From the cell containing the given text, extract its center point as [x, y] coordinate. 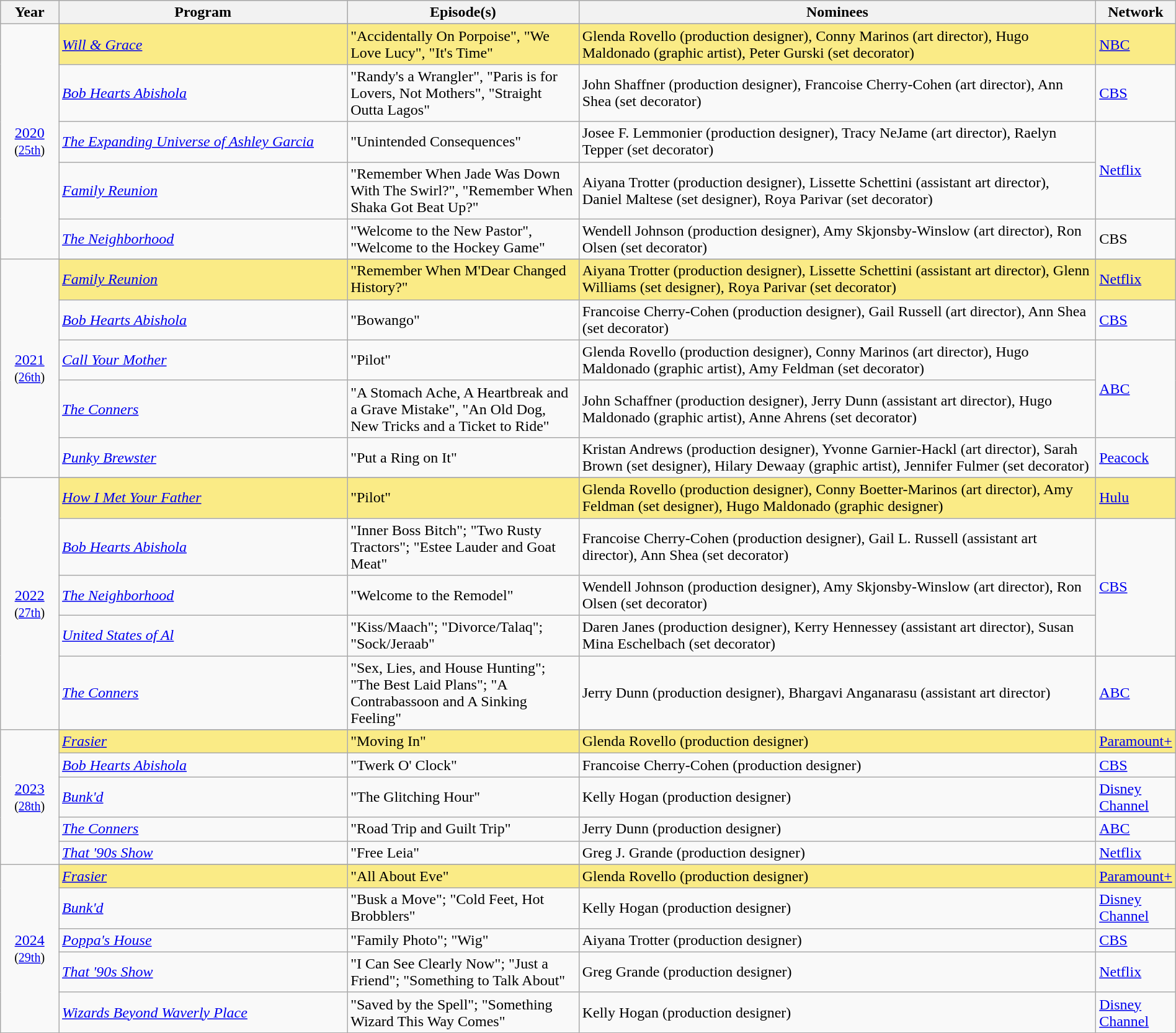
"Sex, Lies, and House Hunting"; "The Best Laid Plans"; "A Contrabassoon and A Sinking Feeling" [463, 693]
"I Can See Clearly Now"; "Just a Friend"; "Something to Talk About" [463, 972]
"Kiss/Maach"; "Divorce/Talaq"; "Sock/Jeraab" [463, 636]
"Bowango" [463, 320]
"Free Leia" [463, 853]
"Put a Ring on It" [463, 458]
John Schaffner (production designer), Jerry Dunn (assistant art director), Hugo Maldonado (graphic artist), Anne Ahrens (set decorator) [837, 409]
"Accidentally On Porpoise", "We Love Lucy", "It's Time" [463, 45]
Aiyana Trotter (production designer) [837, 940]
2022(27th) [30, 603]
Greg J. Grande (production designer) [837, 853]
Program [203, 12]
Glenda Rovello (production designer), Conny Boetter-Marinos (art director), Amy Feldman (set designer), Hugo Maldonado (graphic designer) [837, 497]
Greg Grande (production designer) [837, 972]
Nominees [837, 12]
Call Your Mother [203, 360]
Francoise Cherry-Cohen (production designer), Gail L. Russell (assistant art director), Ann Shea (set decorator) [837, 547]
John Shaffner (production designer), Francoise Cherry-Cohen (art director), Ann Shea (set decorator) [837, 93]
Episode(s) [463, 12]
"Remember When Jade Was Down With The Swirl?", "Remember When Shaka Got Beat Up?" [463, 190]
Jerry Dunn (production designer), Bhargavi Anganarasu (assistant art director) [837, 693]
"Moving In" [463, 742]
Francoise Cherry-Cohen (production designer) [837, 765]
Will & Grace [203, 45]
"All About Eve" [463, 876]
Aiyana Trotter (production designer), Lissette Schettini (assistant art director), Glenn Williams (set designer), Roya Parivar (set decorator) [837, 279]
Year [30, 12]
Hulu [1136, 497]
"Busk a Move"; "Cold Feet, Hot Brobblers" [463, 908]
Poppa's House [203, 940]
Glenda Rovello (production designer), Conny Marinos (art director), Hugo Maldonado (graphic artist), Peter Gurski (set decorator) [837, 45]
"Road Trip and Guilt Trip" [463, 829]
Network [1136, 12]
"Inner Boss Bitch"; "Two Rusty Tractors"; "Estee Lauder and Goat Meat" [463, 547]
Punky Brewster [203, 458]
"Twerk O' Clock" [463, 765]
Jerry Dunn (production designer) [837, 829]
"Welcome to the Remodel" [463, 595]
Peacock [1136, 458]
2021(26th) [30, 368]
2020(25th) [30, 141]
Aiyana Trotter (production designer), Lissette Schettini (assistant art director), Daniel Maltese (set designer), Roya Parivar (set decorator) [837, 190]
"Saved by the Spell"; "Something Wizard This Way Comes" [463, 1012]
2023(28th) [30, 797]
Josee F. Lemmonier (production designer), Tracy NeJame (art director), Raelyn Tepper (set decorator) [837, 141]
Wizards Beyond Waverly Place [203, 1012]
Daren Janes (production designer), Kerry Hennessey (assistant art director), Susan Mina Eschelbach (set decorator) [837, 636]
"Unintended Consequences" [463, 141]
"Family Photo"; "Wig" [463, 940]
"Randy's a Wrangler", "Paris is for Lovers, Not Mothers", "Straight Outta Lagos" [463, 93]
The Expanding Universe of Ashley Garcia [203, 141]
United States of Al [203, 636]
NBC [1136, 45]
"A Stomach Ache, A Heartbreak and a Grave Mistake", "An Old Dog, New Tricks and a Ticket to Ride" [463, 409]
Francoise Cherry-Cohen (production designer), Gail Russell (art director), Ann Shea (set decorator) [837, 320]
"The Glitching Hour" [463, 797]
2024(29th) [30, 949]
"Welcome to the New Pastor", "Welcome to the Hockey Game" [463, 239]
Glenda Rovello (production designer), Conny Marinos (art director), Hugo Maldonado (graphic artist), Amy Feldman (set decorator) [837, 360]
How I Met Your Father [203, 497]
"Remember When M'Dear Changed History?" [463, 279]
